Determine the (X, Y) coordinate at the center of the cell enclosing the given text.  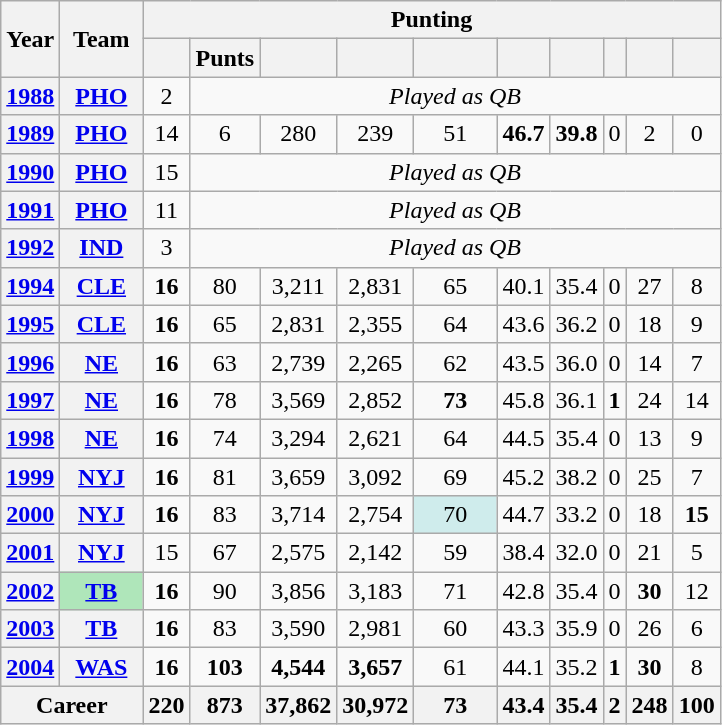
Year (30, 39)
37,862 (298, 705)
42.8 (524, 591)
21 (650, 553)
1999 (30, 477)
62 (456, 362)
27 (650, 286)
3,714 (298, 515)
33.2 (576, 515)
2,754 (376, 515)
103 (225, 667)
2003 (30, 629)
35.2 (576, 667)
38.4 (524, 553)
239 (376, 134)
45.2 (524, 477)
280 (298, 134)
67 (225, 553)
4,544 (298, 667)
2004 (30, 667)
2002 (30, 591)
2,575 (298, 553)
26 (650, 629)
3,590 (298, 629)
WAS (102, 667)
Career (72, 705)
71 (456, 591)
43.4 (524, 705)
44.7 (524, 515)
90 (225, 591)
24 (650, 400)
3,569 (298, 400)
3,211 (298, 286)
44.1 (524, 667)
25 (650, 477)
Punting (432, 20)
2001 (30, 553)
32.0 (576, 553)
1994 (30, 286)
43.5 (524, 362)
59 (456, 553)
36.1 (576, 400)
36.0 (576, 362)
2,142 (376, 553)
35.9 (576, 629)
69 (456, 477)
13 (650, 438)
Punts (225, 58)
80 (225, 286)
2,852 (376, 400)
3,092 (376, 477)
2,981 (376, 629)
1990 (30, 172)
61 (456, 667)
3,659 (298, 477)
74 (225, 438)
51 (456, 134)
3,856 (298, 591)
220 (166, 705)
39.8 (576, 134)
2,265 (376, 362)
40.1 (524, 286)
43.3 (524, 629)
1989 (30, 134)
873 (225, 705)
38.2 (576, 477)
100 (696, 705)
2,355 (376, 324)
3,657 (376, 667)
Team (102, 39)
248 (650, 705)
46.7 (524, 134)
2,739 (298, 362)
1997 (30, 400)
3 (166, 248)
60 (456, 629)
1998 (30, 438)
43.6 (524, 324)
11 (166, 210)
2,621 (376, 438)
30,972 (376, 705)
1991 (30, 210)
3,183 (376, 591)
1992 (30, 248)
1988 (30, 96)
1995 (30, 324)
12 (696, 591)
45.8 (524, 400)
5 (696, 553)
63 (225, 362)
70 (456, 515)
2000 (30, 515)
78 (225, 400)
1996 (30, 362)
81 (225, 477)
44.5 (524, 438)
3,294 (298, 438)
IND (102, 248)
36.2 (576, 324)
